Extract the [x, y] coordinate from the center of the cell holding the provided text.  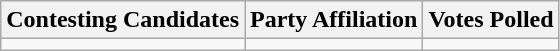
Votes Polled [491, 20]
Contesting Candidates [123, 20]
Party Affiliation [334, 20]
